Scan for the cell matching the given text and deliver its (X, Y) coordinate at center. 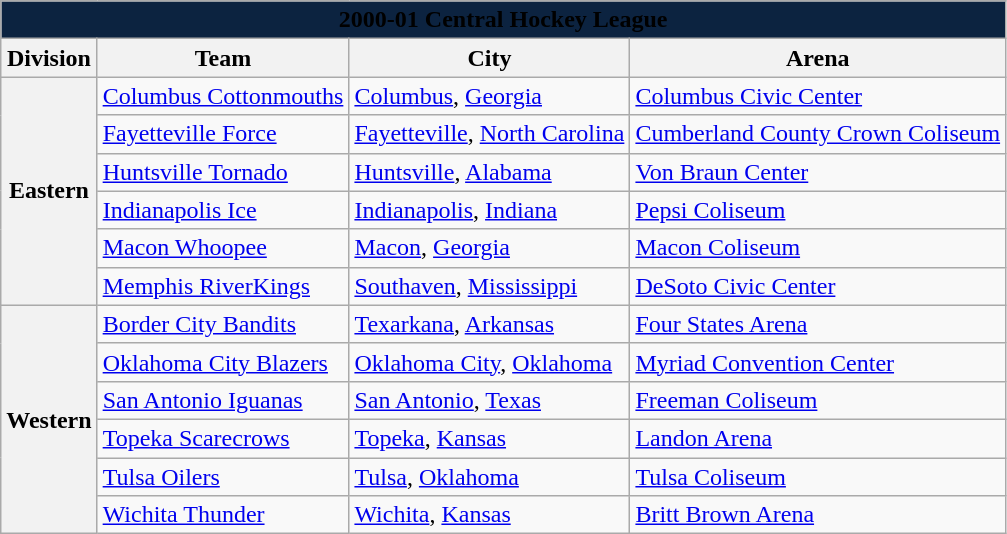
Oklahoma City, Oklahoma (490, 362)
Oklahoma City Blazers (223, 362)
Tulsa Oilers (223, 477)
Pepsi Coliseum (818, 210)
Topeka Scarecrows (223, 438)
Eastern (49, 191)
Texarkana, Arkansas (490, 324)
Freeman Coliseum (818, 400)
Huntsville, Alabama (490, 172)
Columbus Civic Center (818, 96)
Division (49, 58)
Team (223, 58)
Huntsville Tornado (223, 172)
Tulsa, Oklahoma (490, 477)
Macon, Georgia (490, 248)
Arena (818, 58)
Columbus Cottonmouths (223, 96)
Fayetteville Force (223, 134)
Myriad Convention Center (818, 362)
Indianapolis, Indiana (490, 210)
Wichita, Kansas (490, 515)
Tulsa Coliseum (818, 477)
Border City Bandits (223, 324)
DeSoto Civic Center (818, 286)
Topeka, Kansas (490, 438)
Four States Arena (818, 324)
Memphis RiverKings (223, 286)
Southaven, Mississippi (490, 286)
City (490, 58)
Landon Arena (818, 438)
Von Braun Center (818, 172)
Fayetteville, North Carolina (490, 134)
Macon Whoopee (223, 248)
San Antonio, Texas (490, 400)
Cumberland County Crown Coliseum (818, 134)
Wichita Thunder (223, 515)
2000-01 Central Hockey League (504, 20)
San Antonio Iguanas (223, 400)
Columbus, Georgia (490, 96)
Western (49, 419)
Britt Brown Arena (818, 515)
Indianapolis Ice (223, 210)
Macon Coliseum (818, 248)
